Detect which cell encompasses the target text, then output its [X, Y] center coordinate. 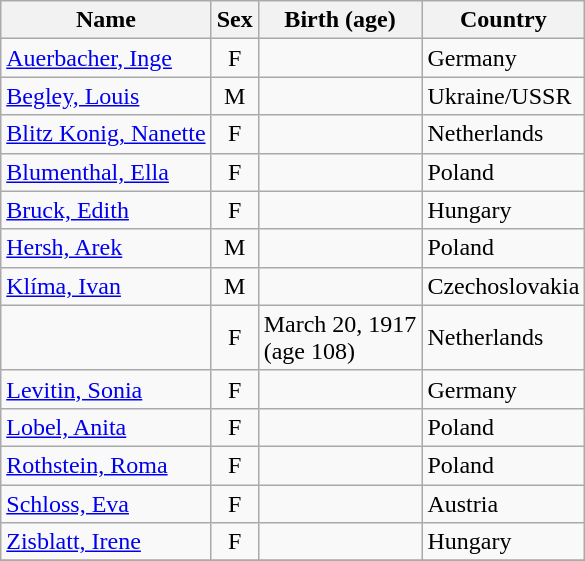
Lobel, Anita [106, 427]
Name [106, 20]
Hersh, Arek [106, 248]
Rothstein, Roma [106, 465]
Bruck, Edith [106, 210]
Auerbacher, Inge [106, 58]
Levitin, Sonia [106, 389]
Birth (age) [340, 20]
Ukraine/USSR [504, 96]
Schloss, Eva [106, 503]
Zisblatt, Irene [106, 542]
Sex [234, 20]
Czechoslovakia [504, 286]
Klíma, Ivan [106, 286]
Country [504, 20]
March 20, 1917(age 108) [340, 338]
Austria [504, 503]
Begley, Louis [106, 96]
Blitz Konig, Nanette [106, 134]
Blumenthal, Ella [106, 172]
